Return the (x, y) coordinate for the center point of the cell that contains the specified text.  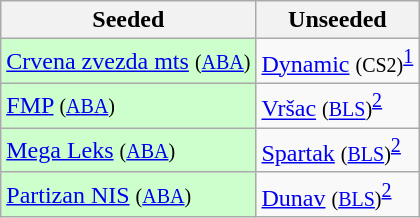
Vršac (BLS)2 (338, 106)
FMP (ABA) (128, 106)
Dunav (BLS)2 (338, 194)
Partizan NIS (ABA) (128, 194)
Mega Leks (ABA) (128, 150)
Crvena zvezda mts (ABA) (128, 62)
Unseeded (338, 20)
Seeded (128, 20)
Spartak (BLS)2 (338, 150)
Dynamic (CS2)1 (338, 62)
